Detect which cell encompasses the target text, then output its (X, Y) center coordinate. 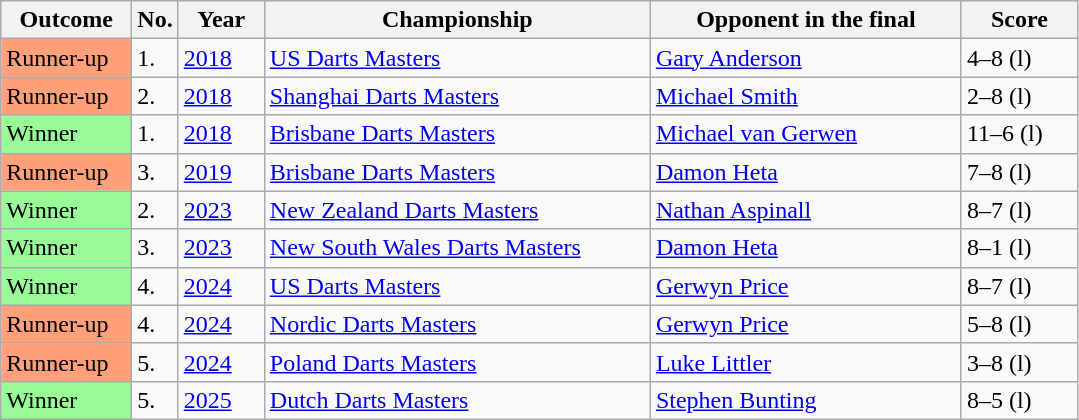
Poland Darts Masters (457, 362)
New South Wales Darts Masters (457, 248)
4–8 (l) (1019, 58)
Shanghai Darts Masters (457, 96)
3–8 (l) (1019, 362)
11–6 (l) (1019, 134)
New Zealand Darts Masters (457, 210)
Outcome (66, 20)
8–1 (l) (1019, 248)
Nathan Aspinall (806, 210)
Stephen Bunting (806, 400)
Opponent in the final (806, 20)
Michael van Gerwen (806, 134)
Gary Anderson (806, 58)
Michael Smith (806, 96)
Nordic Darts Masters (457, 324)
2019 (221, 172)
2–8 (l) (1019, 96)
8–5 (l) (1019, 400)
5–8 (l) (1019, 324)
Luke Littler (806, 362)
Score (1019, 20)
Dutch Darts Masters (457, 400)
7–8 (l) (1019, 172)
Championship (457, 20)
No. (155, 20)
Year (221, 20)
2025 (221, 400)
